Pinpoint the cell where the given text exists, returning its [X, Y] midpoint coordinate. 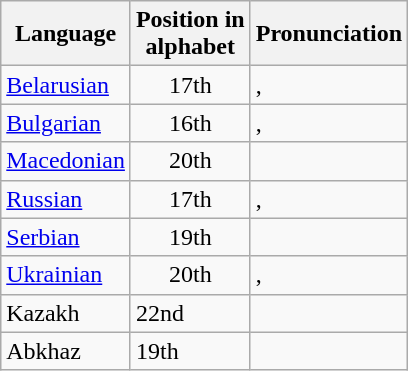
Belarusian [66, 85]
Language [66, 34]
Macedonian [66, 161]
Serbian [66, 237]
22nd [190, 313]
Position in alphabet [190, 34]
Bulgarian [66, 123]
16th [190, 123]
Russian [66, 199]
Kazakh [66, 313]
Ukrainian [66, 275]
Pronunciation [328, 34]
Abkhaz [66, 351]
